Return (x, y) of the center of cell containing provided text 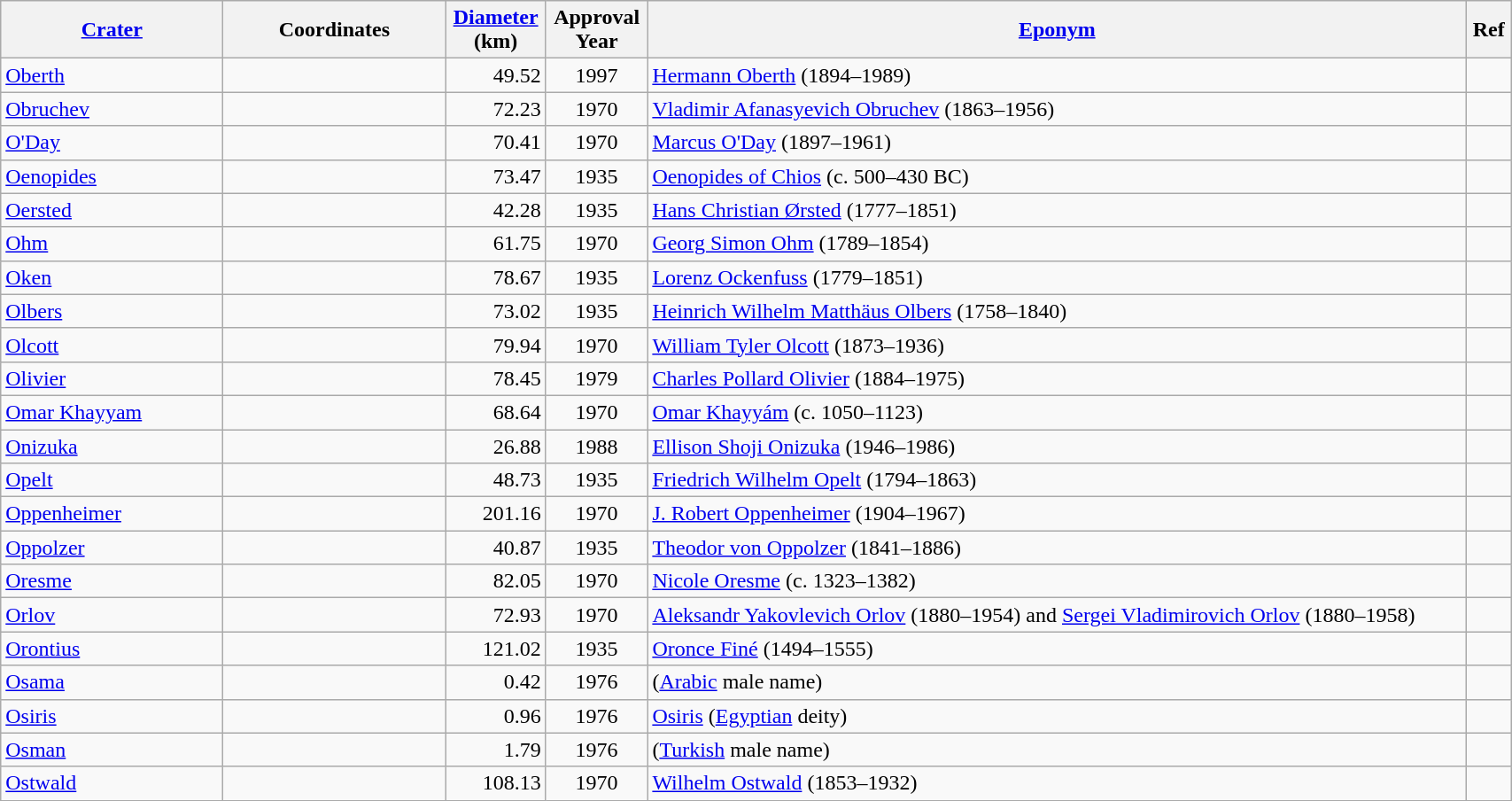
Oersted (112, 210)
Oppenheimer (112, 514)
Omar Khayyam (112, 412)
Oronce Finé (1494–1555) (1058, 649)
26.88 (496, 446)
Aleksandr Yakovlevich Orlov (1880–1954) and Sergei Vladimirovich Orlov (1880–1958) (1058, 615)
1979 (596, 378)
Vladimir Afanasyevich Obruchev (1863–1956) (1058, 109)
Friedrich Wilhelm Opelt (1794–1863) (1058, 480)
J. Robert Oppenheimer (1904–1967) (1058, 514)
Osama (112, 682)
1.79 (496, 750)
Oken (112, 277)
(Turkish male name) (1058, 750)
Opelt (112, 480)
(Arabic male name) (1058, 682)
72.93 (496, 615)
78.67 (496, 277)
201.16 (496, 514)
Osiris (112, 716)
40.87 (496, 548)
Marcus O'Day (1897–1961) (1058, 143)
72.23 (496, 109)
73.47 (496, 176)
Charles Pollard Olivier (1884–1975) (1058, 378)
121.02 (496, 649)
Lorenz Ockenfuss (1779–1851) (1058, 277)
Olcott (112, 345)
Coordinates (335, 30)
61.75 (496, 244)
68.64 (496, 412)
Diameter(km) (496, 30)
42.28 (496, 210)
Orlov (112, 615)
ApprovalYear (596, 30)
Eponym (1058, 30)
Osman (112, 750)
Oberth (112, 75)
Osiris (Egyptian deity) (1058, 716)
73.02 (496, 311)
70.41 (496, 143)
Crater (112, 30)
Orontius (112, 649)
0.96 (496, 716)
78.45 (496, 378)
O'Day (112, 143)
Ref (1489, 30)
1997 (596, 75)
Ellison Shoji Onizuka (1946–1986) (1058, 446)
Oppolzer (112, 548)
William Tyler Olcott (1873–1936) (1058, 345)
Olbers (112, 311)
1988 (596, 446)
Oenopides of Chios (c. 500–430 BC) (1058, 176)
82.05 (496, 581)
Ohm (112, 244)
Georg Simon Ohm (1789–1854) (1058, 244)
49.52 (496, 75)
108.13 (496, 783)
48.73 (496, 480)
Hans Christian Ørsted (1777–1851) (1058, 210)
Heinrich Wilhelm Matthäus Olbers (1758–1840) (1058, 311)
Oenopides (112, 176)
Wilhelm Ostwald (1853–1932) (1058, 783)
Theodor von Oppolzer (1841–1886) (1058, 548)
Oresme (112, 581)
0.42 (496, 682)
Nicole Oresme (c. 1323–1382) (1058, 581)
Ostwald (112, 783)
Olivier (112, 378)
Hermann Oberth (1894–1989) (1058, 75)
Omar Khayyám (c. 1050–1123) (1058, 412)
Onizuka (112, 446)
79.94 (496, 345)
Obruchev (112, 109)
